Detect which cell encompasses the target text, then output its [x, y] center coordinate. 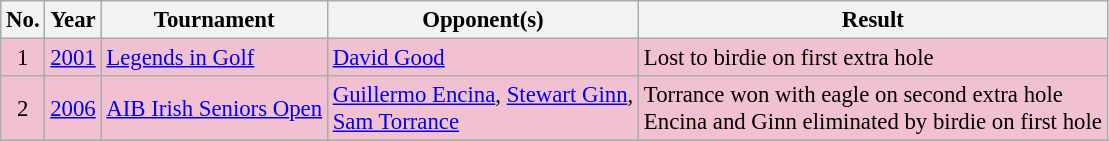
Guillermo Encina, Stewart Ginn, Sam Torrance [482, 108]
Result [874, 20]
Year [73, 20]
AIB Irish Seniors Open [214, 108]
1 [23, 58]
No. [23, 20]
2 [23, 108]
Legends in Golf [214, 58]
David Good [482, 58]
Opponent(s) [482, 20]
Torrance won with eagle on second extra holeEncina and Ginn eliminated by birdie on first hole [874, 108]
Tournament [214, 20]
2006 [73, 108]
2001 [73, 58]
Lost to birdie on first extra hole [874, 58]
